Output the [X, Y] coordinate of the center of the cell containing the given text.  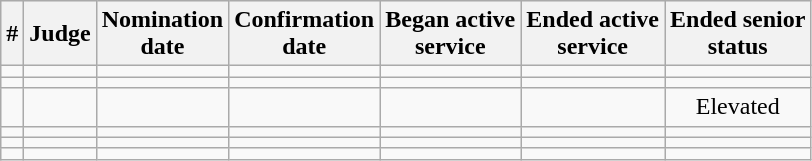
Ended seniorstatus [737, 34]
Ended activeservice [593, 34]
Judge [60, 34]
Began activeservice [450, 34]
Elevated [737, 107]
Confirmationdate [304, 34]
# [12, 34]
Nominationdate [162, 34]
